Extract the (x, y) coordinate from the center of the cell holding the provided text.  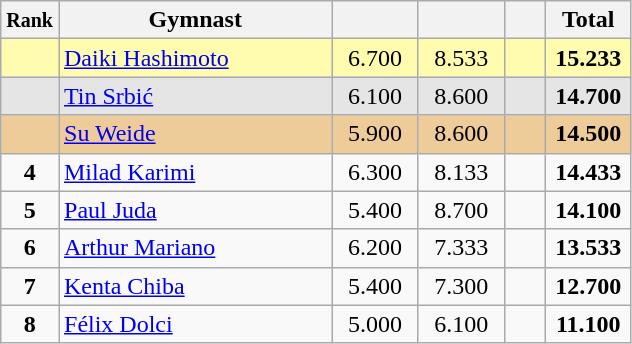
6 (30, 248)
6.200 (375, 248)
Paul Juda (195, 210)
Kenta Chiba (195, 286)
7 (30, 286)
14.100 (588, 210)
6.700 (375, 58)
14.433 (588, 172)
8.133 (461, 172)
8 (30, 324)
Su Weide (195, 134)
11.100 (588, 324)
Arthur Mariano (195, 248)
8.700 (461, 210)
13.533 (588, 248)
Tin Srbić (195, 96)
Milad Karimi (195, 172)
6.300 (375, 172)
5 (30, 210)
Daiki Hashimoto (195, 58)
Gymnast (195, 20)
14.700 (588, 96)
7.333 (461, 248)
Total (588, 20)
8.533 (461, 58)
4 (30, 172)
15.233 (588, 58)
Rank (30, 20)
5.900 (375, 134)
14.500 (588, 134)
Félix Dolci (195, 324)
5.000 (375, 324)
12.700 (588, 286)
7.300 (461, 286)
